From the cell containing the given text, extract its center point as [X, Y] coordinate. 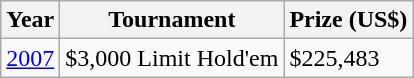
Prize (US$) [348, 20]
$3,000 Limit Hold'em [172, 58]
2007 [30, 58]
Year [30, 20]
$225,483 [348, 58]
Tournament [172, 20]
